Provide the (x, y) coordinate of the cell's center where the given text is located.  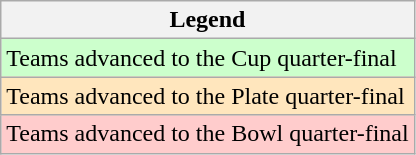
Legend (208, 20)
Teams advanced to the Cup quarter-final (208, 58)
Teams advanced to the Bowl quarter-final (208, 134)
Teams advanced to the Plate quarter-final (208, 96)
